Find where the given text appears and provide that cell's center as [X, Y] coordinate. 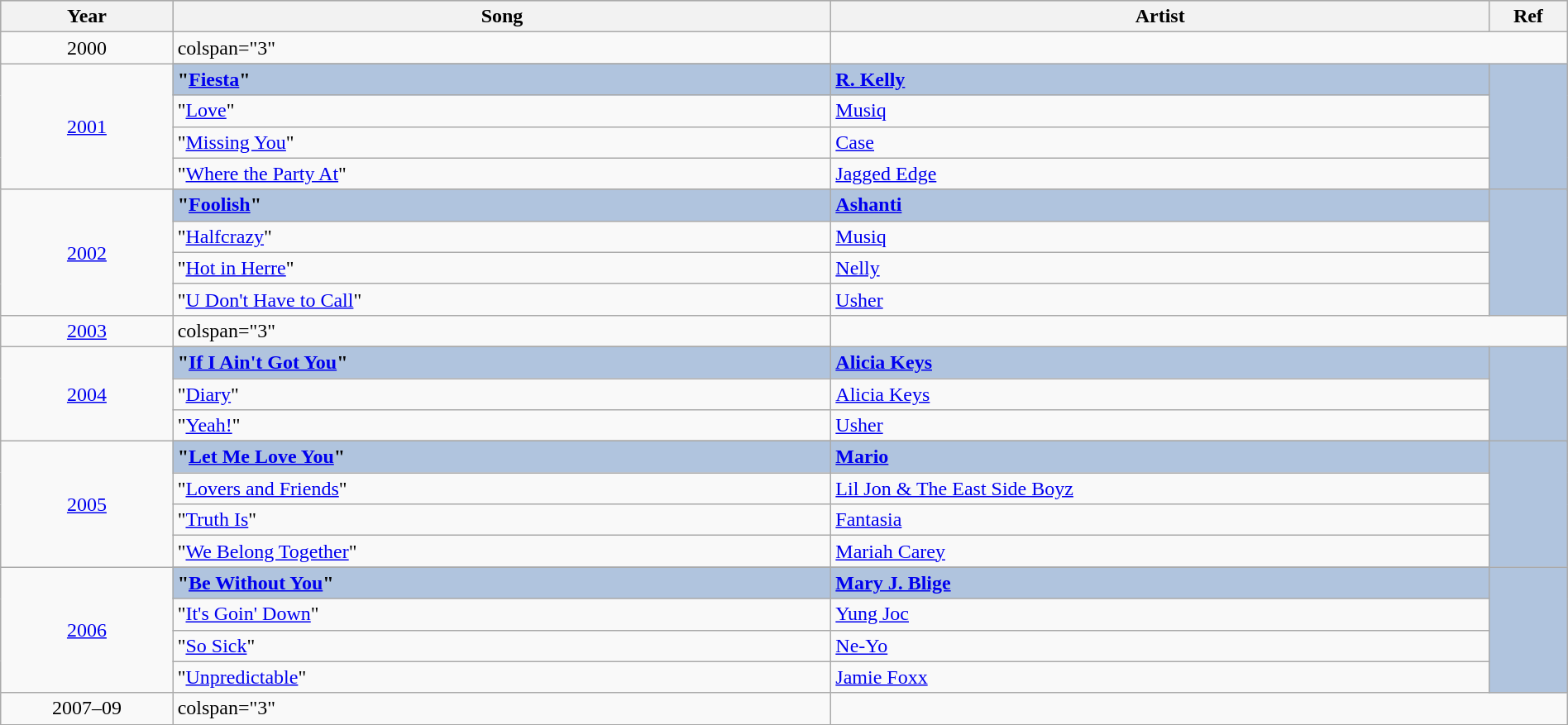
Year [87, 17]
2005 [87, 504]
Jamie Foxx [1160, 677]
"Let Me Love You" [502, 457]
"If I Ain't Got You" [502, 362]
2006 [87, 630]
"Halfcrazy" [502, 236]
"Missing You" [502, 142]
Jagged Edge [1160, 174]
"So Sick" [502, 646]
Ashanti [1160, 205]
R. Kelly [1160, 79]
Nelly [1160, 268]
"Diary" [502, 394]
"U Don't Have to Call" [502, 299]
Case [1160, 142]
2003 [87, 331]
"Love" [502, 111]
Mary J. Blige [1160, 583]
"Foolish" [502, 205]
Artist [1160, 17]
Mariah Carey [1160, 551]
2004 [87, 394]
"Where the Party At" [502, 174]
2007–09 [87, 708]
Fantasia [1160, 520]
"Truth Is" [502, 520]
Yung Joc [1160, 614]
Lil Jon & The East Side Boyz [1160, 489]
Mario [1160, 457]
"We Belong Together" [502, 551]
Ref [1528, 17]
"Lovers and Friends" [502, 489]
"Hot in Herre" [502, 268]
2001 [87, 126]
"Fiesta" [502, 79]
Song [502, 17]
"It's Goin' Down" [502, 614]
2002 [87, 252]
"Yeah!" [502, 426]
"Unpredictable" [502, 677]
2000 [87, 48]
Ne-Yo [1160, 646]
"Be Without You" [502, 583]
